Locate the cell with the specified text and output its (x, y) center coordinate. 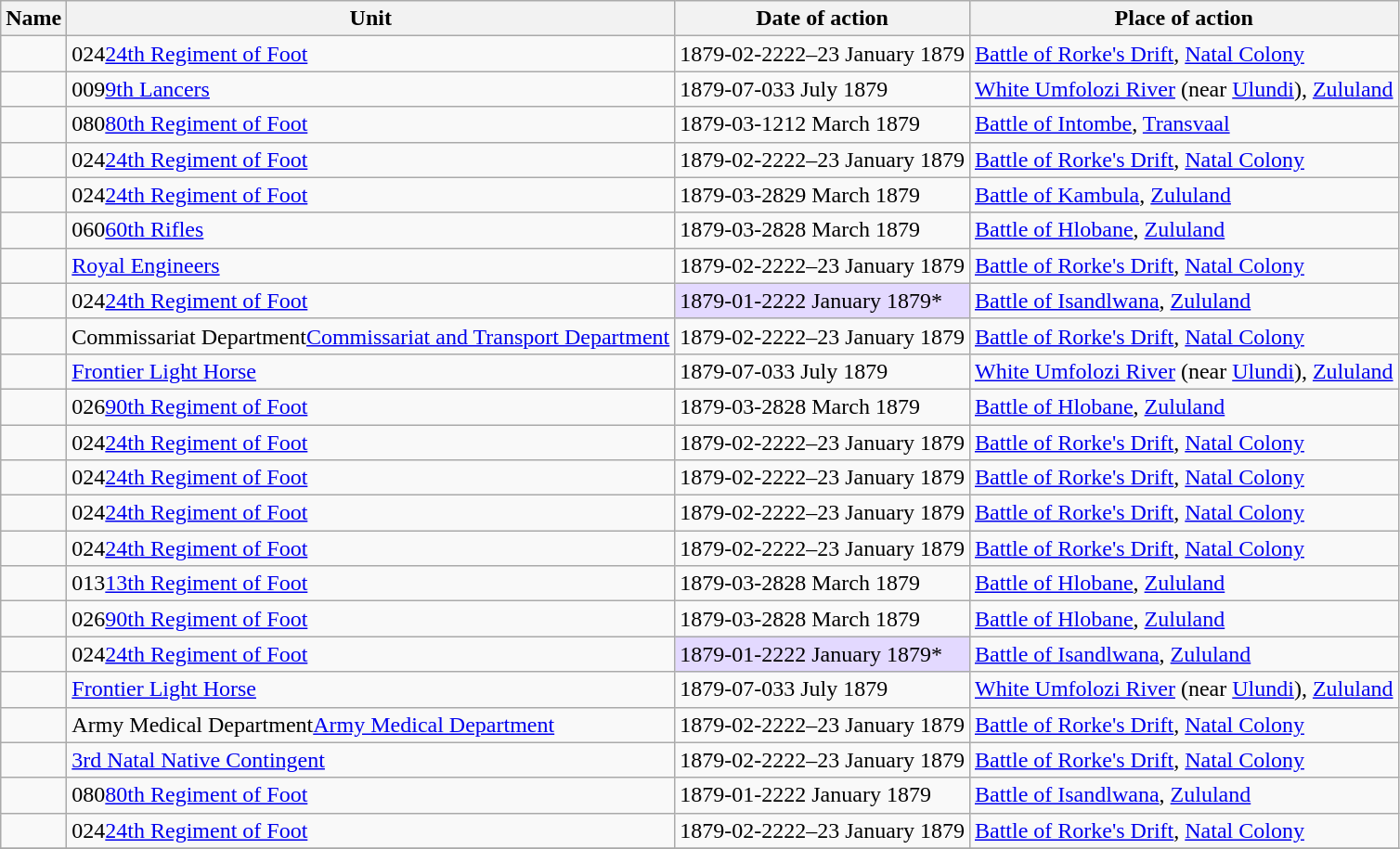
01313th Regiment of Foot (371, 584)
Battle of Kambula, Zululand (1184, 195)
Date of action (823, 19)
Army Medical DepartmentArmy Medical Department (371, 725)
3rd Natal Native Contingent (371, 760)
1879-03-1212 March 1879 (823, 124)
1879-01-2222 January 1879 (823, 795)
Commissariat DepartmentCommissariat and Transport Department (371, 336)
Battle of Intombe, Transvaal (1184, 124)
0099th Lancers (371, 89)
Place of action (1184, 19)
06060th Rifles (371, 230)
Royal Engineers (371, 265)
Name (33, 19)
1879-03-2829 March 1879 (823, 195)
Unit (371, 19)
